Pinpoint the cell where the given text exists, returning its (X, Y) midpoint coordinate. 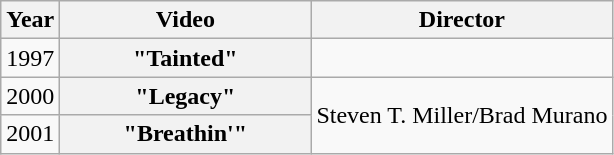
"Tainted" (186, 58)
2000 (30, 96)
Steven T. Miller/Brad Murano (462, 115)
Video (186, 20)
1997 (30, 58)
Director (462, 20)
"Breathin'" (186, 134)
"Legacy" (186, 96)
2001 (30, 134)
Year (30, 20)
